Capture the cell that displays the provided text and extract its [x, y] central coordinate. 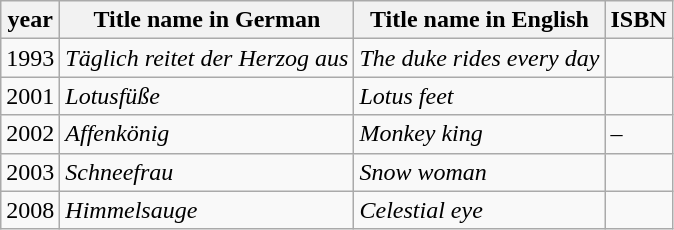
Lotus feet [480, 96]
Schneefrau [207, 172]
Title name in German [207, 20]
ISBN [638, 20]
Snow woman [480, 172]
1993 [30, 58]
2002 [30, 134]
Affenkönig [207, 134]
2003 [30, 172]
Monkey king [480, 134]
Title name in English [480, 20]
Täglich reitet der Herzog aus [207, 58]
– [638, 134]
year [30, 20]
The duke rides every day [480, 58]
Lotusfüße [207, 96]
2001 [30, 96]
2008 [30, 210]
Himmelsauge [207, 210]
Celestial eye [480, 210]
